Find where the given text appears and provide that cell's center as [x, y] coordinate. 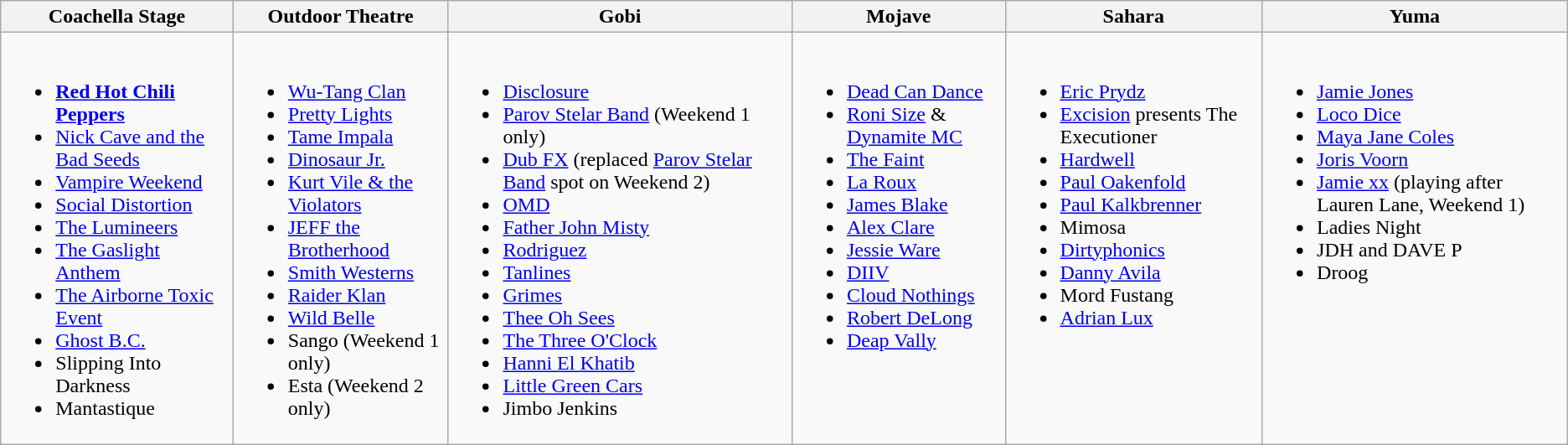
Jamie JonesLoco DiceMaya Jane ColesJoris VoornJamie xx (playing after Lauren Lane, Weekend 1)Ladies NightJDH and DAVE PDroog [1416, 238]
Dead Can DanceRoni Size & Dynamite MCThe FaintLa RouxJames BlakeAlex ClareJessie WareDIIVCloud NothingsRobert DeLongDeap Vally [898, 238]
Coachella Stage [117, 17]
Gobi [620, 17]
Eric PrydzExcision presents The ExecutionerHardwellPaul OakenfoldPaul KalkbrennerMimosaDirtyphonicsDanny AvilaMord FustangAdrian Lux [1133, 238]
Sahara [1133, 17]
Outdoor Theatre [340, 17]
Yuma [1416, 17]
Mojave [898, 17]
